Capture the cell that displays the provided text and extract its [X, Y] central coordinate. 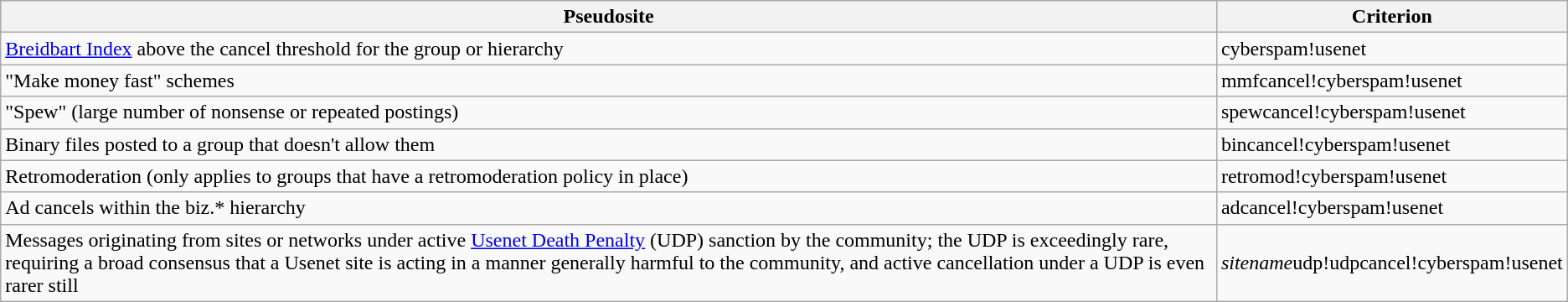
"Spew" (large number of nonsense or repeated postings) [609, 112]
retromod!cyberspam!usenet [1392, 176]
Criterion [1392, 17]
cyberspam!usenet [1392, 49]
Ad cancels within the biz.* hierarchy [609, 208]
sitenameudp!udpcancel!cyberspam!usenet [1392, 263]
Binary files posted to a group that doesn't allow them [609, 144]
Breidbart Index above the cancel threshold for the group or hierarchy [609, 49]
Retromoderation (only applies to groups that have a retromoderation policy in place) [609, 176]
spewcancel!cyberspam!usenet [1392, 112]
adcancel!cyberspam!usenet [1392, 208]
mmfcancel!cyberspam!usenet [1392, 81]
bincancel!cyberspam!usenet [1392, 144]
"Make money fast" schemes [609, 81]
Pseudosite [609, 17]
